Extract the (x, y) coordinate from the center of the cell holding the provided text.  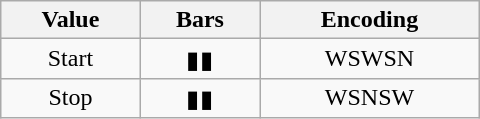
Value (70, 20)
Encoding (370, 20)
WSWSN (370, 59)
Stop (70, 98)
WSNSW (370, 98)
Start (70, 59)
Bars (200, 20)
